Scan for the cell matching the given text and deliver its (X, Y) coordinate at center. 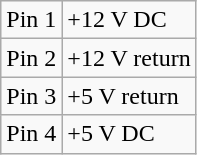
Pin 4 (32, 134)
+5 V return (129, 96)
Pin 2 (32, 58)
+5 V DC (129, 134)
Pin 3 (32, 96)
Pin 1 (32, 20)
+12 V DC (129, 20)
+12 V return (129, 58)
